Search for the cell housing the specified text and yield its [x, y] center coordinate. 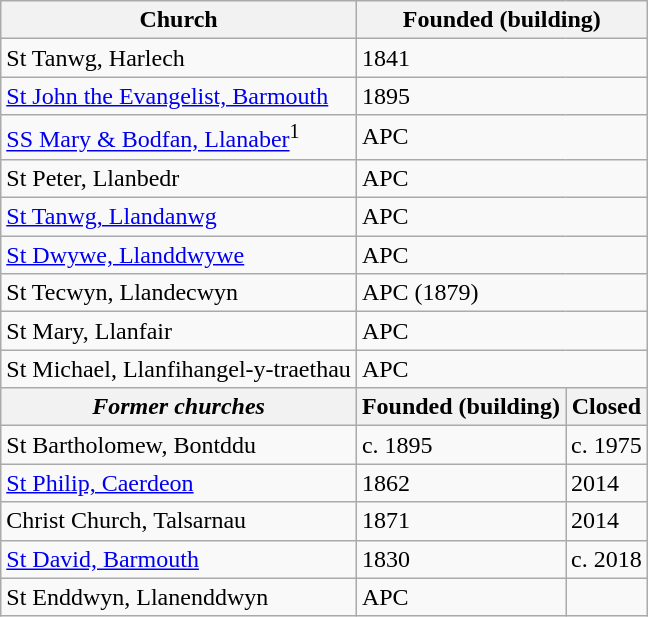
St Mary, Llanfair [179, 331]
c. 1895 [460, 445]
SS Mary & Bodfan, Llanaber1 [179, 138]
St Dwywe, Llanddwywe [179, 255]
Former churches [179, 407]
1895 [502, 96]
1830 [460, 559]
St David, Barmouth [179, 559]
1862 [460, 483]
St Tanwg, Llandanwg [179, 217]
1871 [460, 521]
APC (1879) [502, 293]
St Tanwg, Harlech [179, 58]
Christ Church, Talsarnau [179, 521]
1841 [502, 58]
Church [179, 20]
St Bartholomew, Bontddu [179, 445]
Closed [607, 407]
c. 2018 [607, 559]
c. 1975 [607, 445]
St Peter, Llanbedr [179, 178]
St Michael, Llanfihangel-y-traethau [179, 369]
St Tecwyn, Llandecwyn [179, 293]
St John the Evangelist, Barmouth [179, 96]
St Enddwyn, Llanenddwyn [179, 597]
St Philip, Caerdeon [179, 483]
